Find where the given text appears and provide that cell's center as (x, y) coordinate. 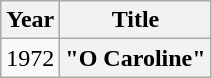
1972 (30, 58)
Year (30, 20)
"O Caroline" (136, 58)
Title (136, 20)
